Identify which cell holds the provided text, then report its [X, Y] central coordinate. 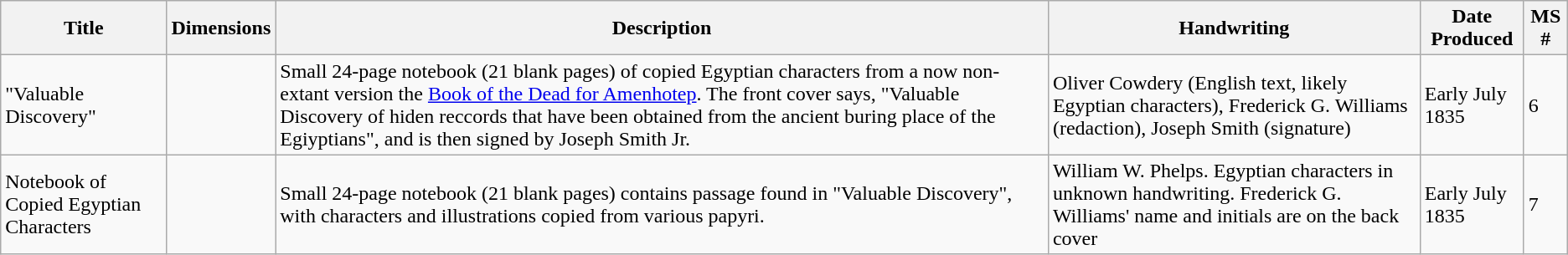
Date Produced [1472, 28]
MS # [1545, 28]
Title [84, 28]
Small 24-page notebook (21 blank pages) contains passage found in "Valuable Discovery", with characters and illustrations copied from various papyri. [662, 204]
"Valuable Discovery" [84, 105]
Handwriting [1234, 28]
7 [1545, 204]
Dimensions [221, 28]
6 [1545, 105]
Description [662, 28]
William W. Phelps. Egyptian characters in unknown handwriting. Frederick G. Williams' name and initials are on the back cover [1234, 204]
Oliver Cowdery (English text, likely Egyptian characters), Frederick G. Williams (redaction), Joseph Smith (signature) [1234, 105]
Notebook of Copied Egyptian Characters [84, 204]
